Pinpoint the cell where the given text exists, returning its [x, y] midpoint coordinate. 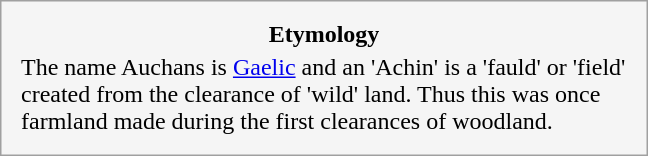
Etymology [324, 35]
